Capture the cell that displays the provided text and extract its (X, Y) central coordinate. 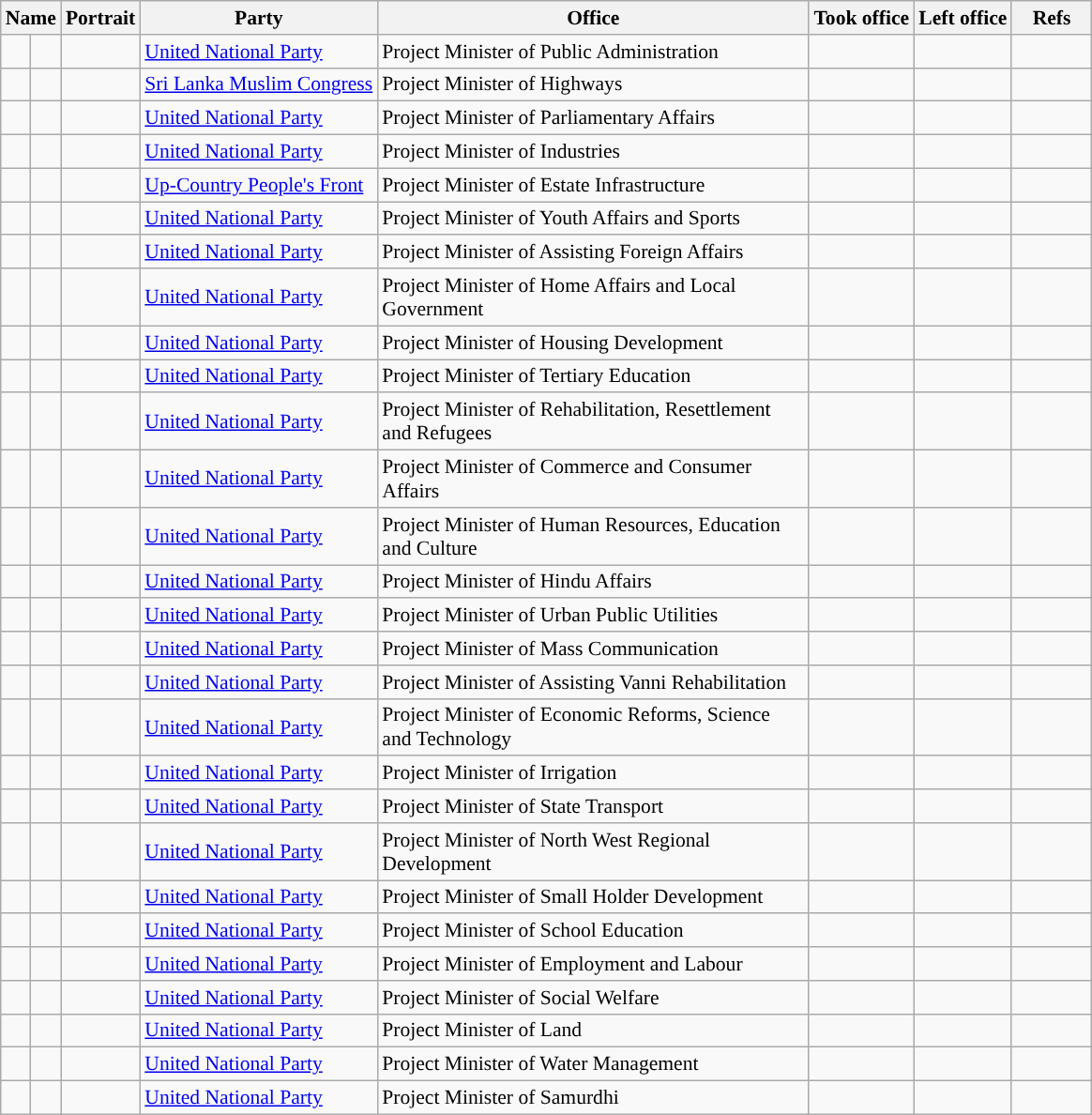
Project Minister of Assisting Foreign Affairs (593, 252)
Took office (861, 18)
Project Minister of Public Administration (593, 52)
Up-Country People's Front (259, 185)
Project Minister of North West Regional Development (593, 852)
Project Minister of Highways (593, 84)
Name (31, 18)
Project Minister of Human Resources, Education and Culture (593, 537)
Project Minister of Hindu Affairs (593, 582)
Project Minister of Rehabilitation, Resettlement and Refugees (593, 422)
Project Minister of Commerce and Consumer Affairs (593, 479)
Project Minister of Economic Reforms, Science and Technology (593, 726)
Portrait (100, 18)
Project Minister of Social Welfare (593, 998)
Refs (1051, 18)
Project Minister of Tertiary Education (593, 376)
Project Minister of Mass Communication (593, 649)
Project Minister of Samurdhi (593, 1098)
Project Minister of Youth Affairs and Sports (593, 219)
Project Minister of Water Management (593, 1064)
Project Minister of Home Affairs and Local Government (593, 297)
Office (593, 18)
Project Minister of Irrigation (593, 773)
Project Minister of Industries (593, 152)
Project Minister of State Transport (593, 806)
Left office (963, 18)
Party (259, 18)
Project Minister of Parliamentary Affairs (593, 118)
Project Minister of Urban Public Utilities (593, 616)
Project Minister of Land (593, 1031)
Project Minister of Employment and Labour (593, 964)
Sri Lanka Muslim Congress (259, 84)
Project Minister of Estate Infrastructure (593, 185)
Project Minister of Assisting Vanni Rehabilitation (593, 682)
Project Minister of Small Holder Development (593, 897)
Project Minister of Housing Development (593, 343)
Project Minister of School Education (593, 931)
